Output the [X, Y] coordinate of the center of the cell containing the given text.  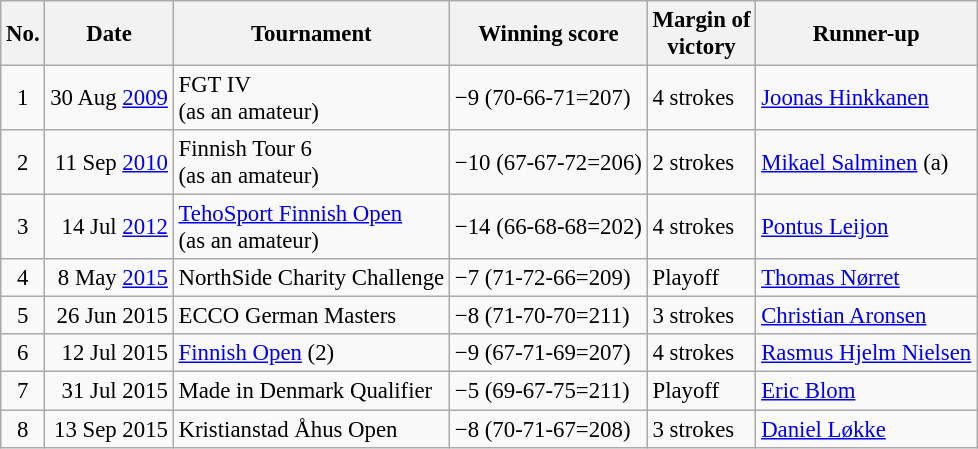
Made in Denmark Qualifier [311, 391]
ECCO German Masters [311, 316]
31 Jul 2015 [109, 391]
8 May 2015 [109, 278]
TehoSport Finnish Open(as an amateur) [311, 228]
Eric Blom [866, 391]
−8 (71-70-70=211) [549, 316]
NorthSide Charity Challenge [311, 278]
FGT IV(as an amateur) [311, 98]
13 Sep 2015 [109, 429]
6 [23, 353]
−9 (70-66-71=207) [549, 98]
30 Aug 2009 [109, 98]
Pontus Leijon [866, 228]
−10 (67-67-72=206) [549, 162]
8 [23, 429]
−9 (67-71-69=207) [549, 353]
Christian Aronsen [866, 316]
Runner-up [866, 34]
2 [23, 162]
−8 (70-71-67=208) [549, 429]
Finnish Tour 6(as an amateur) [311, 162]
4 [23, 278]
Mikael Salminen (a) [866, 162]
Rasmus Hjelm Nielsen [866, 353]
Margin ofvictory [702, 34]
5 [23, 316]
11 Sep 2010 [109, 162]
Thomas Nørret [866, 278]
26 Jun 2015 [109, 316]
3 [23, 228]
2 strokes [702, 162]
Winning score [549, 34]
Tournament [311, 34]
14 Jul 2012 [109, 228]
1 [23, 98]
−7 (71-72-66=209) [549, 278]
Kristianstad Åhus Open [311, 429]
Date [109, 34]
12 Jul 2015 [109, 353]
−14 (66-68-68=202) [549, 228]
Finnish Open (2) [311, 353]
Daniel Løkke [866, 429]
No. [23, 34]
−5 (69-67-75=211) [549, 391]
Joonas Hinkkanen [866, 98]
7 [23, 391]
